Extract the [x, y] coordinate from the center of the cell holding the provided text.  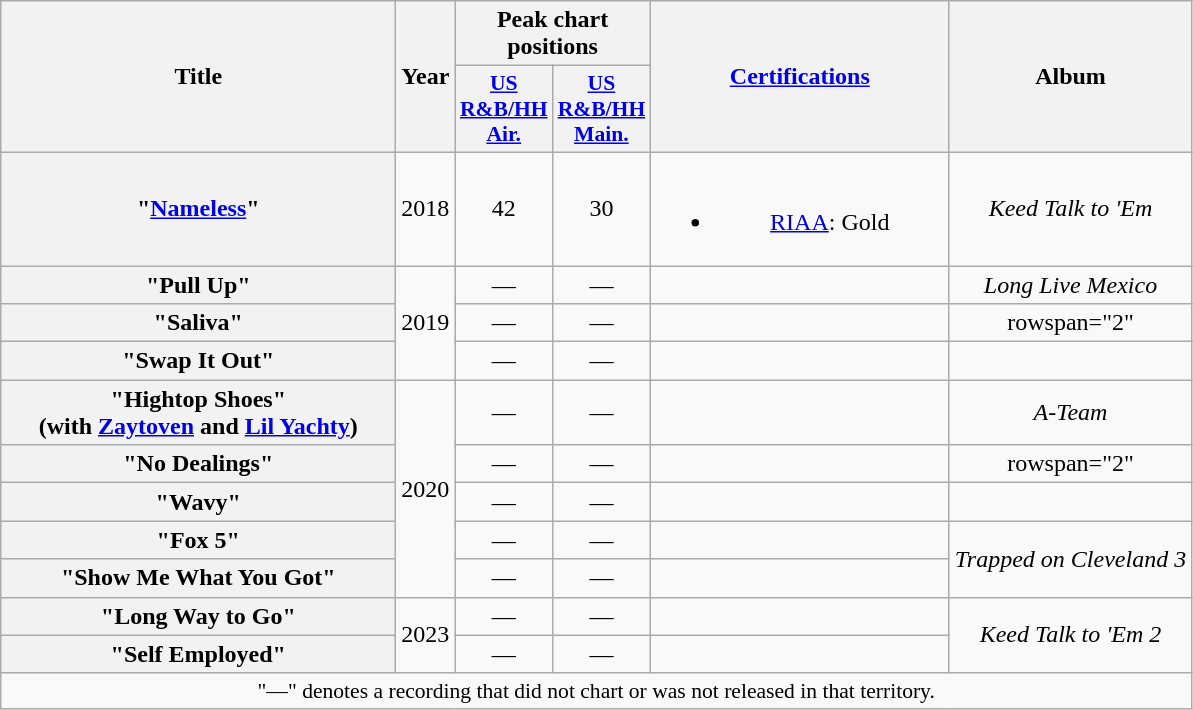
Peak chart positions [552, 34]
"Self Employed" [198, 654]
"Show Me What You Got" [198, 578]
USR&B/HHMain. [602, 110]
Trapped on Cleveland 3 [1070, 559]
"Pull Up" [198, 285]
2020 [426, 488]
Long Live Mexico [1070, 285]
2018 [426, 208]
"Hightop Shoes"(with Zaytoven and Lil Yachty) [198, 412]
"Nameless" [198, 208]
Year [426, 77]
Keed Talk to 'Em [1070, 208]
2019 [426, 323]
Album [1070, 77]
Keed Talk to 'Em 2 [1070, 635]
US R&B/HH Air. [504, 110]
"Saliva" [198, 323]
30 [602, 208]
"Swap It Out" [198, 361]
2023 [426, 635]
Certifications [800, 77]
"Wavy" [198, 502]
Title [198, 77]
A-Team [1070, 412]
RIAA: Gold [800, 208]
"—" denotes a recording that did not chart or was not released in that territory. [596, 691]
"No Dealings" [198, 464]
"Long Way to Go" [198, 616]
42 [504, 208]
"Fox 5" [198, 540]
